Return (x, y) of the center of cell containing provided text 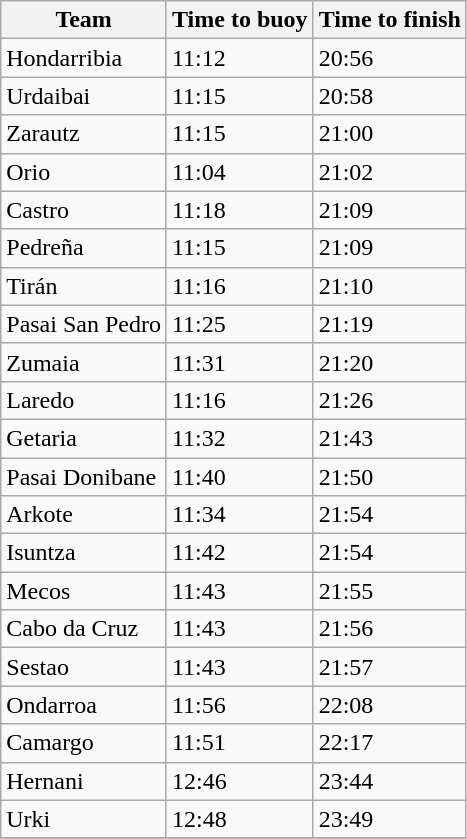
11:12 (240, 58)
11:34 (240, 515)
21:02 (390, 172)
Pasai San Pedro (84, 324)
12:48 (240, 819)
11:56 (240, 705)
Cabo da Cruz (84, 629)
21:56 (390, 629)
11:42 (240, 553)
Time to buoy (240, 20)
21:19 (390, 324)
Sestao (84, 667)
Urdaibai (84, 96)
Arkote (84, 515)
21:50 (390, 477)
20:56 (390, 58)
Camargo (84, 743)
Urki (84, 819)
Pasai Donibane (84, 477)
11:32 (240, 438)
11:25 (240, 324)
Tirán (84, 286)
Time to finish (390, 20)
21:57 (390, 667)
Castro (84, 210)
21:10 (390, 286)
Zumaia (84, 362)
11:18 (240, 210)
Team (84, 20)
21:00 (390, 134)
21:20 (390, 362)
Mecos (84, 591)
Zarautz (84, 134)
21:26 (390, 400)
Orio (84, 172)
11:04 (240, 172)
Laredo (84, 400)
23:44 (390, 781)
11:51 (240, 743)
21:55 (390, 591)
Isuntza (84, 553)
20:58 (390, 96)
22:17 (390, 743)
22:08 (390, 705)
Hernani (84, 781)
Ondarroa (84, 705)
12:46 (240, 781)
11:40 (240, 477)
Hondarribia (84, 58)
23:49 (390, 819)
11:31 (240, 362)
Pedreña (84, 248)
21:43 (390, 438)
Getaria (84, 438)
